Detect which cell encompasses the target text, then output its [X, Y] center coordinate. 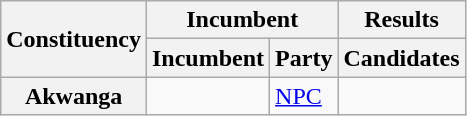
Results [402, 20]
NPC [304, 96]
Party [304, 58]
Akwanga [74, 96]
Constituency [74, 39]
Candidates [402, 58]
